Return (x, y) of the center of cell containing provided text 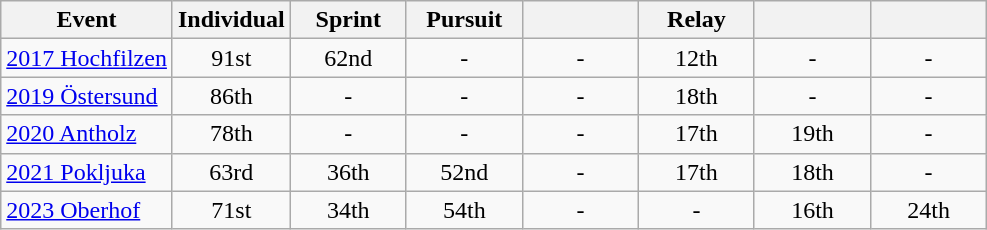
86th (231, 96)
2021 Pokljuka (87, 172)
91st (231, 58)
Relay (696, 20)
24th (929, 210)
19th (812, 134)
78th (231, 134)
2017 Hochfilzen (87, 58)
62nd (348, 58)
52nd (464, 172)
36th (348, 172)
63rd (231, 172)
Pursuit (464, 20)
12th (696, 58)
34th (348, 210)
54th (464, 210)
2020 Antholz (87, 134)
Individual (231, 20)
2023 Oberhof (87, 210)
2019 Östersund (87, 96)
Sprint (348, 20)
71st (231, 210)
16th (812, 210)
Event (87, 20)
